Find where the given text appears and provide that cell's center as [X, Y] coordinate. 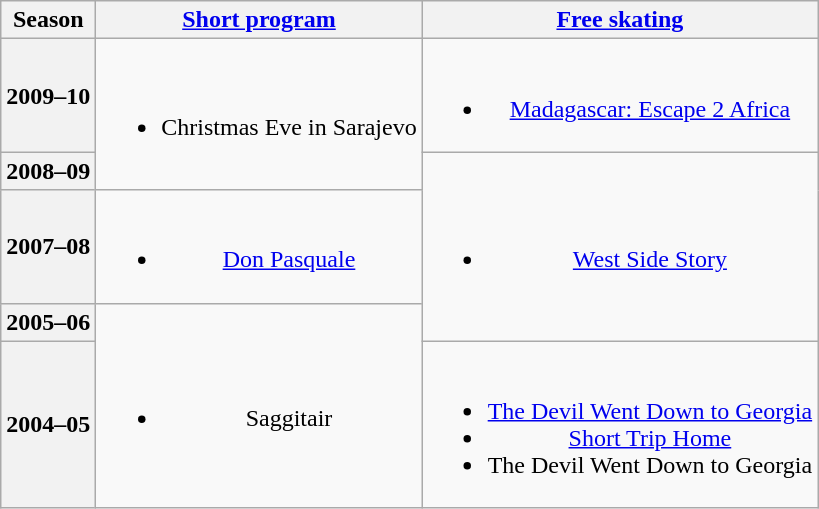
Christmas Eve in Sarajevo [259, 114]
2009–10 [48, 96]
West Side Story [620, 246]
2004–05 [48, 424]
Madagascar: Escape 2 Africa [620, 96]
Saggitair [259, 406]
Free skating [620, 20]
Season [48, 20]
2007–08 [48, 246]
2008–09 [48, 171]
The Devil Went Down to Georgia Short Trip Home The Devil Went Down to Georgia [620, 424]
Don Pasquale [259, 246]
Short program [259, 20]
2005–06 [48, 322]
